Identify which cell holds the provided text, then report its [x, y] central coordinate. 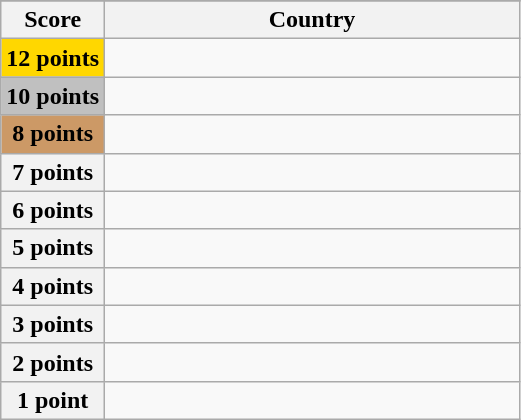
5 points [53, 248]
3 points [53, 324]
7 points [53, 172]
8 points [53, 134]
4 points [53, 286]
12 points [53, 58]
1 point [53, 400]
Country [312, 20]
6 points [53, 210]
10 points [53, 96]
Score [53, 20]
2 points [53, 362]
